Find where the given text appears and provide that cell's center as [X, Y] coordinate. 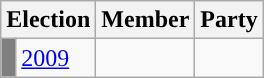
Member [146, 20]
Party [229, 20]
Election [48, 20]
2009 [56, 58]
